Provide the (x, y) coordinate of the cell's center where the given text is located.  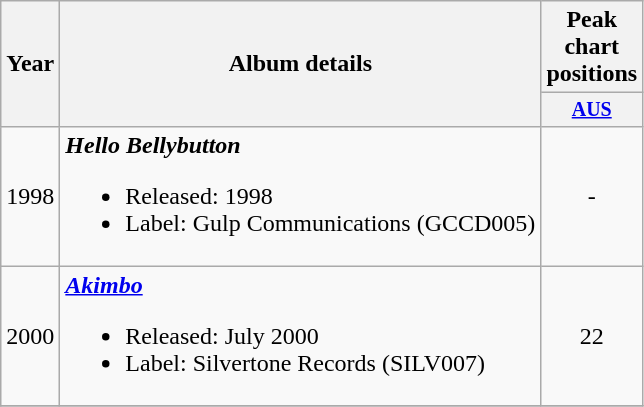
- (592, 196)
22 (592, 336)
Hello BellybuttonReleased: 1998Label: Gulp Communications (GCCD005) (300, 196)
Album details (300, 64)
AkimboReleased: July 2000Label: Silvertone Records (SILV007) (300, 336)
Year (30, 64)
Peak chart positions (592, 47)
2000 (30, 336)
AUS (592, 110)
1998 (30, 196)
